Determine the [X, Y] coordinate at the center of the cell enclosing the given text.  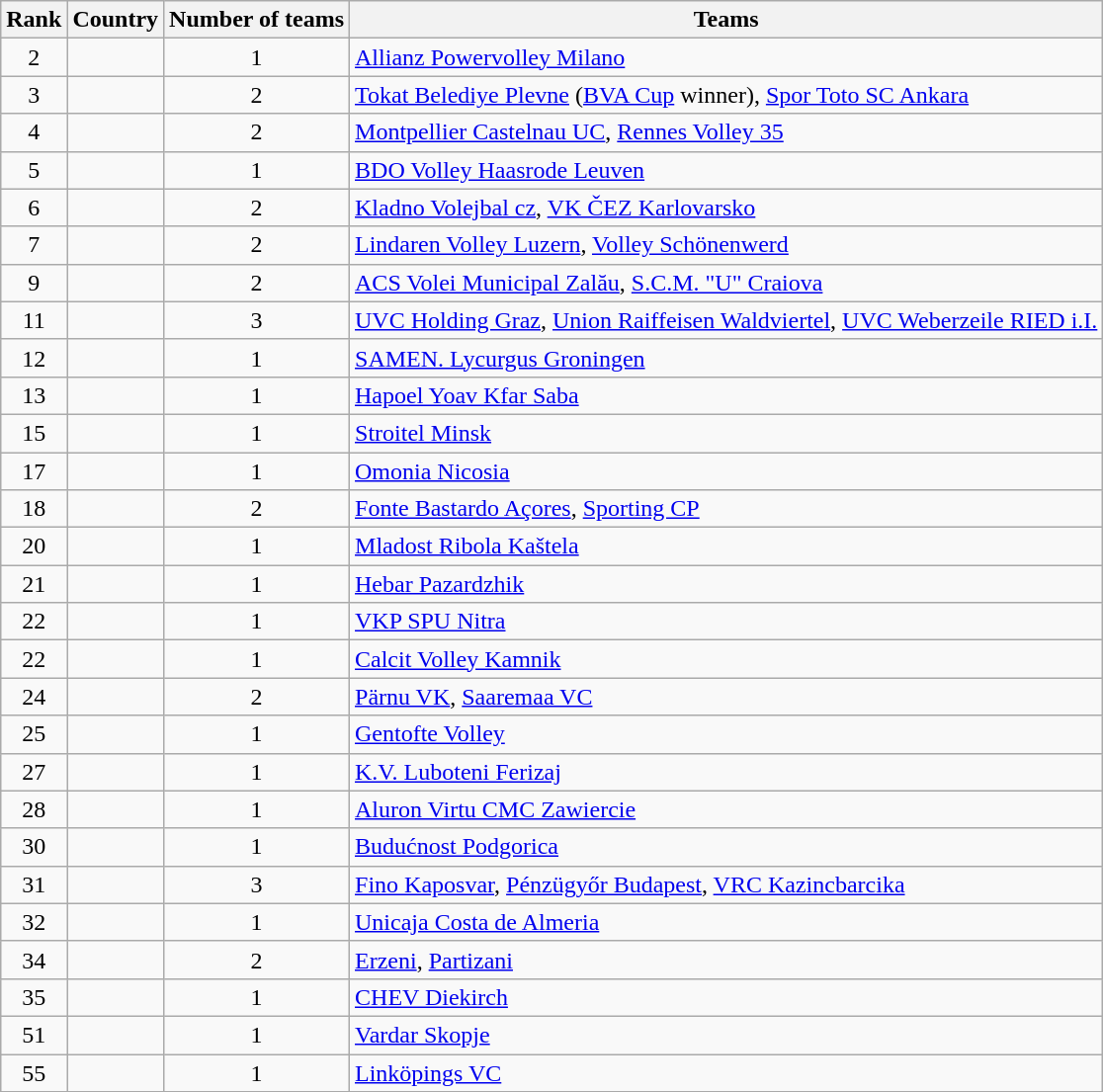
55 [34, 1072]
32 [34, 922]
Linköpings VC [726, 1072]
Teams [726, 20]
12 [34, 358]
7 [34, 245]
21 [34, 584]
4 [34, 132]
BDO Volley Haasrode Leuven [726, 170]
Fonte Bastardo Açores, Sporting CP [726, 509]
Montpellier Castelnau UC, Rennes Volley 35 [726, 132]
17 [34, 471]
Gentofte Volley [726, 734]
25 [34, 734]
ACS Volei Municipal Zalău, S.C.M. "U" Craiova [726, 283]
Hebar Pazardzhik [726, 584]
51 [34, 1035]
9 [34, 283]
CHEV Diekirch [726, 997]
Aluron Virtu CMC Zawiercie [726, 809]
Kladno Volejbal cz, VK ČEZ Karlovarsko [726, 208]
28 [34, 809]
SAMEN. Lycurgus Groningen [726, 358]
18 [34, 509]
Tokat Belediye Plevne (BVA Cup winner), Spor Toto SC Ankara [726, 95]
Number of teams [257, 20]
Budućnost Podgorica [726, 847]
Allianz Powervolley Milano [726, 57]
15 [34, 433]
34 [34, 960]
30 [34, 847]
6 [34, 208]
VKP SPU Nitra [726, 622]
Lindaren Volley Luzern, Volley Schönenwerd [726, 245]
Mladost Ribola Kaštela [726, 546]
Country [116, 20]
27 [34, 772]
5 [34, 170]
K.V. Luboteni Ferizaj [726, 772]
11 [34, 320]
Omonia Nicosia [726, 471]
UVC Holding Graz, Union Raiffeisen Waldviertel, UVC Weberzeile RIED i.I. [726, 320]
Stroitel Minsk [726, 433]
31 [34, 884]
Vardar Skopje [726, 1035]
24 [34, 697]
Unicaja Costa de Almeria [726, 922]
Erzeni, Partizani [726, 960]
Calcit Volley Kamnik [726, 659]
Rank [34, 20]
Pärnu VK, Saaremaa VC [726, 697]
Hapoel Yoav Kfar Saba [726, 395]
35 [34, 997]
Fino Kaposvar, Pénzügyőr Budapest, VRC Kazincbarcika [726, 884]
20 [34, 546]
13 [34, 395]
